Find where the given text appears and provide that cell's center as [x, y] coordinate. 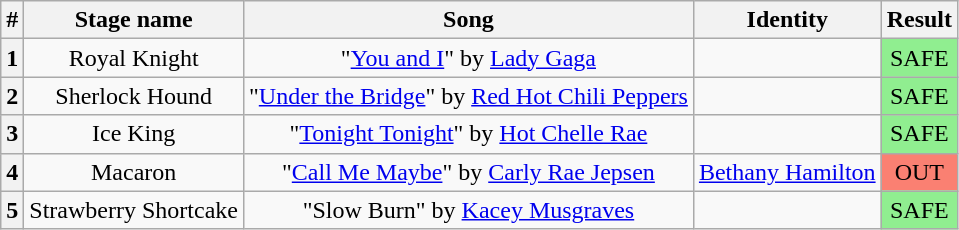
"Tonight Tonight" by Hot Chelle Rae [468, 134]
Result [919, 20]
# [12, 20]
4 [12, 172]
Royal Knight [134, 58]
"Call Me Maybe" by Carly Rae Jepsen [468, 172]
Stage name [134, 20]
Macaron [134, 172]
OUT [919, 172]
3 [12, 134]
"Slow Burn" by Kacey Musgraves [468, 210]
Bethany Hamilton [787, 172]
1 [12, 58]
"You and I" by Lady Gaga [468, 58]
Identity [787, 20]
Strawberry Shortcake [134, 210]
"Under the Bridge" by Red Hot Chili Peppers [468, 96]
Song [468, 20]
2 [12, 96]
5 [12, 210]
Sherlock Hound [134, 96]
Ice King [134, 134]
